Return [X, Y] of the center of cell containing provided text 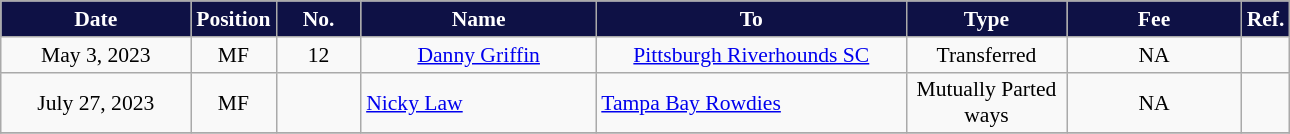
Nicky Law [478, 102]
To [751, 19]
Ref. [1266, 19]
Date [96, 19]
July 27, 2023 [96, 102]
Tampa Bay Rowdies [751, 102]
May 3, 2023 [96, 55]
Position [234, 19]
Transferred [986, 55]
Type [986, 19]
No. [318, 19]
Fee [1154, 19]
Pittsburgh Riverhounds SC [751, 55]
Mutually Parted ways [986, 102]
Name [478, 19]
Danny Griffin [478, 55]
12 [318, 55]
